Detect which cell encompasses the target text, then output its [X, Y] center coordinate. 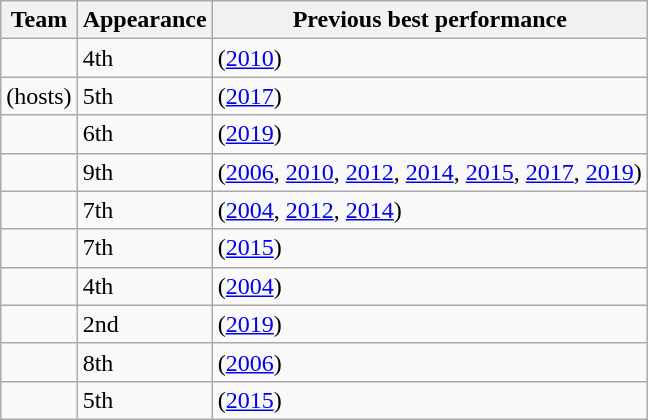
2nd [144, 324]
(hosts) [39, 96]
Team [39, 20]
8th [144, 362]
Appearance [144, 20]
9th [144, 172]
6th [144, 134]
(2006) [430, 362]
Previous best performance [430, 20]
(2004) [430, 286]
(2010) [430, 58]
(2017) [430, 96]
(2006, 2010, 2012, 2014, 2015, 2017, 2019) [430, 172]
(2004, 2012, 2014) [430, 210]
